For the text-containing cell, return its midpoint in (X, Y) coordinate format. 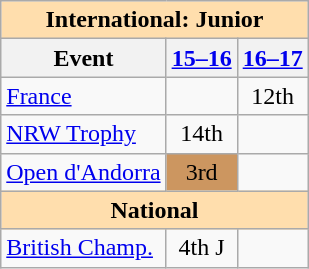
Open d'Andorra (84, 172)
3rd (202, 172)
NRW Trophy (84, 134)
British Champ. (84, 248)
Event (84, 58)
International: Junior (154, 20)
France (84, 96)
14th (202, 134)
4th J (202, 248)
16–17 (272, 58)
National (154, 210)
15–16 (202, 58)
12th (272, 96)
